Search for the cell housing the specified text and yield its [x, y] center coordinate. 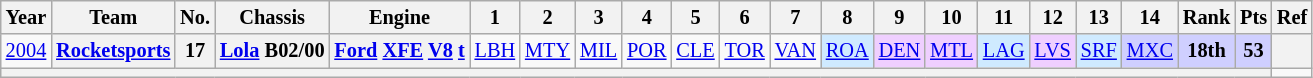
Ford XFE V8 t [399, 51]
POR [646, 51]
Pts [1254, 17]
Lola B02/00 [272, 51]
LBH [495, 51]
LVS [1052, 51]
10 [952, 17]
14 [1150, 17]
12 [1052, 17]
Team [113, 17]
LAG [1004, 51]
TOR [745, 51]
18th [1206, 51]
MTY [548, 51]
9 [900, 17]
No. [195, 17]
MXC [1150, 51]
SRF [1099, 51]
VAN [796, 51]
1 [495, 17]
DEN [900, 51]
Chassis [272, 17]
Rocketsports [113, 51]
5 [695, 17]
17 [195, 51]
13 [1099, 17]
Engine [399, 17]
53 [1254, 51]
4 [646, 17]
2004 [26, 51]
2 [548, 17]
CLE [695, 51]
MIL [598, 51]
7 [796, 17]
11 [1004, 17]
8 [848, 17]
6 [745, 17]
3 [598, 17]
Ref [1292, 17]
Rank [1206, 17]
ROA [848, 51]
Year [26, 17]
MTL [952, 51]
